Return the (x, y) coordinate for the center point of the cell that contains the specified text.  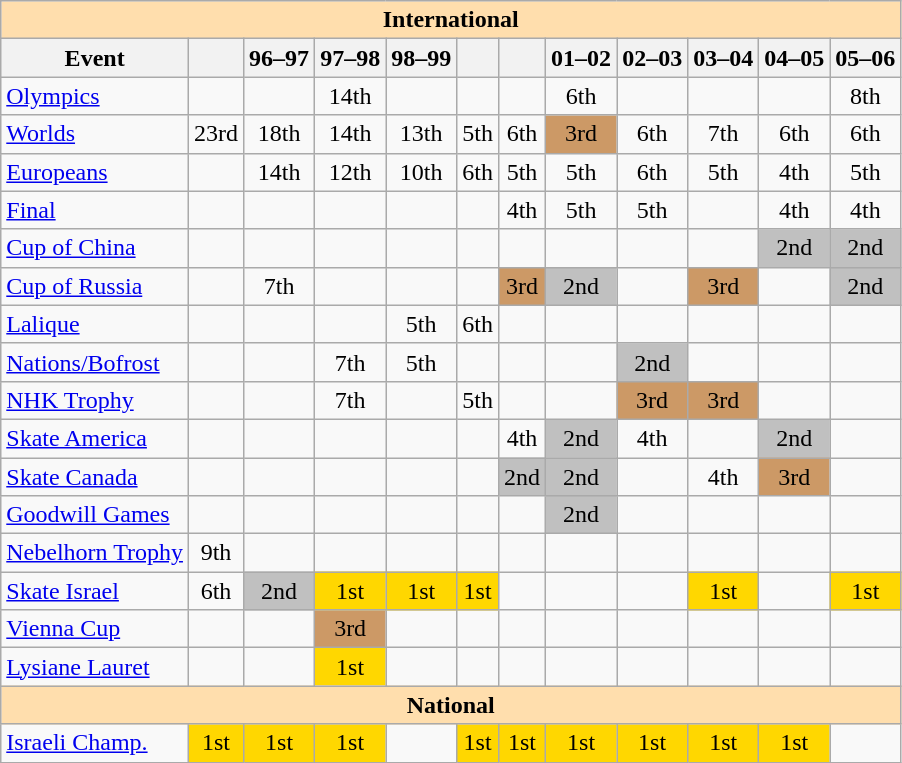
04–05 (794, 58)
23rd (216, 134)
12th (350, 172)
Skate America (95, 438)
Cup of China (95, 248)
13th (422, 134)
9th (216, 553)
Skate Canada (95, 477)
Israeli Champ. (95, 743)
97–98 (350, 58)
Final (95, 210)
05–06 (866, 58)
Olympics (95, 96)
96–97 (280, 58)
Lalique (95, 324)
Worlds (95, 134)
Skate Israel (95, 591)
02–03 (652, 58)
NHK Trophy (95, 400)
Lysiane Lauret (95, 667)
10th (422, 172)
8th (866, 96)
National (451, 705)
International (451, 20)
Nebelhorn Trophy (95, 553)
03–04 (724, 58)
18th (280, 134)
Event (95, 58)
98–99 (422, 58)
Europeans (95, 172)
01–02 (582, 58)
Vienna Cup (95, 629)
Cup of Russia (95, 286)
Nations/Bofrost (95, 362)
Goodwill Games (95, 515)
